Determine the [X, Y] coordinate at the center of the cell enclosing the given text.  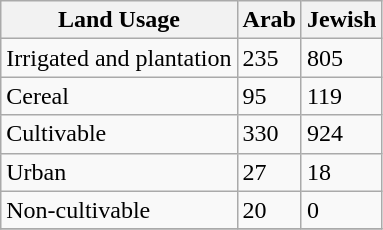
805 [341, 58]
330 [269, 134]
27 [269, 172]
Irrigated and plantation [119, 58]
119 [341, 96]
Cereal [119, 96]
Arab [269, 20]
95 [269, 96]
Cultivable [119, 134]
20 [269, 210]
235 [269, 58]
18 [341, 172]
0 [341, 210]
924 [341, 134]
Urban [119, 172]
Non-cultivable [119, 210]
Jewish [341, 20]
Land Usage [119, 20]
